From the cell containing the given text, extract its center point as [x, y] coordinate. 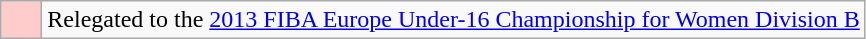
Relegated to the 2013 FIBA Europe Under-16 Championship for Women Division B [454, 20]
